For the text-containing cell, return its midpoint in (X, Y) coordinate format. 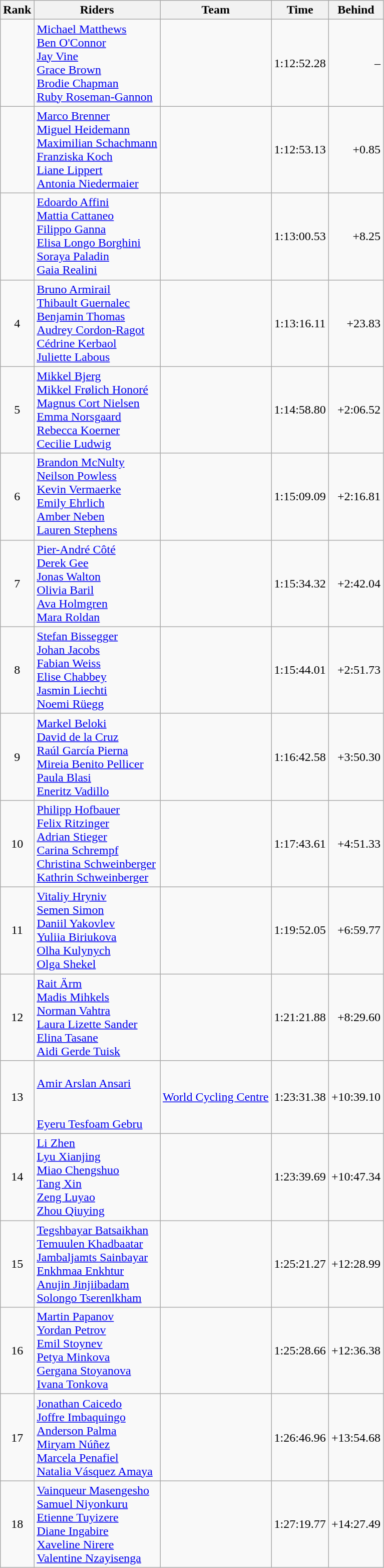
1:13:00.53 (300, 237)
1:13:16.11 (300, 323)
8 (17, 670)
1:25:28.66 (300, 1350)
1:26:46.96 (300, 1438)
12 (17, 1017)
Jonathan CaicedoJoffre Imbaquingo Anderson PalmaMiryam NúñezMarcela PenafielNatalia Vásquez Amaya (97, 1438)
1:12:52.28 (300, 63)
1:16:42.58 (300, 757)
+12:36.38 (355, 1350)
1:25:21.27 (300, 1264)
Martin PapanovYordan Petrov Emil StoynevPetya MinkovaGergana StoyanovaIvana Tonkova (97, 1350)
Brandon McNultyNeilson PowlessKevin VermaerkeEmily EhrlichAmber NebenLauren Stephens (97, 496)
11 (17, 930)
+10:39.10 (355, 1097)
Philipp HofbauerFelix RitzingerAdrian StiegerCarina SchrempfChristina SchweinbergerKathrin Schweinberger (97, 843)
+3:50.30 (355, 757)
+23.83 (355, 323)
Pier-André CôtéDerek GeeJonas WaltonOlivia BarilAva HolmgrenMara Roldan (97, 583)
1:19:52.05 (300, 930)
Li ZhenLyu XianjingMiao ChengshuoTang XinZeng LuyaoZhou Qiuying (97, 1177)
10 (17, 843)
Stefan BisseggerJohan JacobsFabian WeissElise ChabbeyJasmin LiechtiNoemi Rüegg (97, 670)
Mikkel BjergMikkel Frølich HonoréMagnus Cort NielsenEmma NorsgaardRebecca KoernerCecilie Ludwig (97, 410)
14 (17, 1177)
1:23:39.69 (300, 1177)
18 (17, 1524)
Riders (97, 10)
1:14:58.80 (300, 410)
Behind (355, 10)
5 (17, 410)
Rait ÄrmMadis Mihkels Norman VahtraLaura Lizette SanderElina TasaneAidi Gerde Tuisk (97, 1017)
Team (216, 10)
6 (17, 496)
+14:27.49 (355, 1524)
Amir Arslan AnsariEyeru Tesfoam Gebru (97, 1097)
+6:59.77 (355, 930)
+0.85 (355, 149)
+12:28.99 (355, 1264)
4 (17, 323)
1:21:21.88 (300, 1017)
1:15:09.09 (300, 496)
+2:16.81 (355, 496)
1:15:44.01 (300, 670)
+2:51.73 (355, 670)
– (355, 63)
+8.25 (355, 237)
1:27:19.77 (300, 1524)
1:17:43.61 (300, 843)
Edoardo AffiniMattia CattaneoFilippo GannaElisa Longo BorghiniSoraya PaladinGaia Realini (97, 237)
15 (17, 1264)
Time (300, 10)
+4:51.33 (355, 843)
Michael MatthewsBen O'ConnorJay VineGrace BrownBrodie ChapmanRuby Roseman-Gannon (97, 63)
Bruno ArmirailThibault GuernalecBenjamin ThomasAudrey Cordon-RagotCédrine KerbaolJuliette Labous (97, 323)
+2:06.52 (355, 410)
16 (17, 1350)
+2:42.04 (355, 583)
Vainqueur MasengeshoSamuel Niyonkuru Etienne TuyizereDiane IngabireXaveline NirereValentine Nzayisenga (97, 1524)
Tegshbayar BatsaikhanTemuulen Khadbaatar Jambaljamts SainbayarEnkhmaa EnkhturAnujin JinjiibadamSolongo Tserenlkham (97, 1264)
Marco BrennerMiguel HeidemannMaximilian SchachmannFranziska KochLiane LippertAntonia Niedermaier (97, 149)
Vitaliy HrynivSemen Simon Daniil YakovlevYuliia BiriukovaOlha KulynychOlga Shekel (97, 930)
1:12:53.13 (300, 149)
+8:29.60 (355, 1017)
9 (17, 757)
13 (17, 1097)
+13:54.68 (355, 1438)
1:15:34.32 (300, 583)
7 (17, 583)
17 (17, 1438)
1:23:31.38 (300, 1097)
Markel BelokiDavid de la CruzRaúl García PiernaMireia Benito PellicerPaula BlasiEneritz Vadillo (97, 757)
Rank (17, 10)
World Cycling Centre (216, 1097)
+10:47.34 (355, 1177)
